Return (X, Y) of the center of cell containing provided text 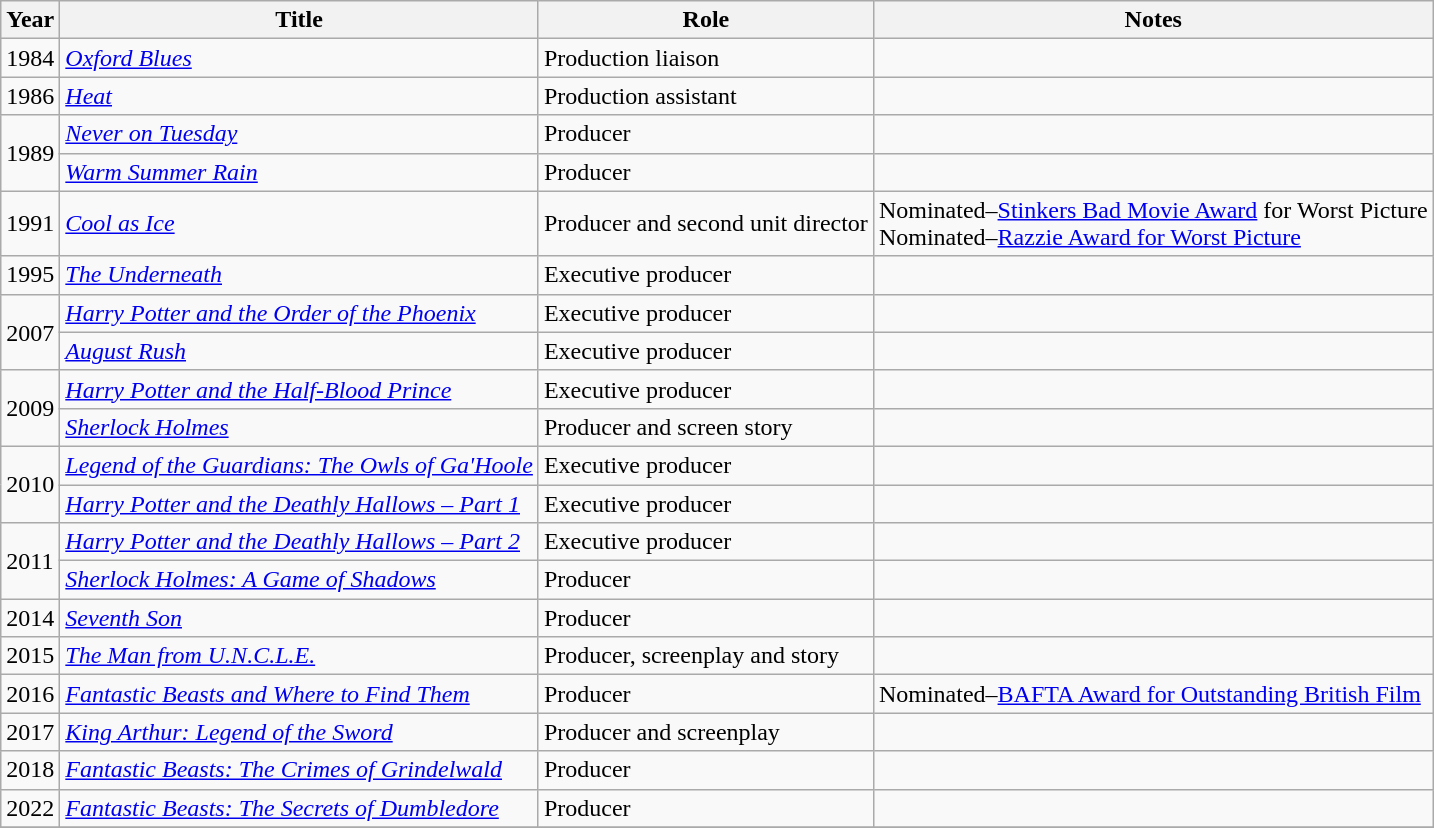
2015 (30, 656)
Title (300, 20)
Legend of the Guardians: The Owls of Ga'Hoole (300, 465)
Producer and second unit director (706, 224)
The Underneath (300, 275)
1995 (30, 275)
Notes (1153, 20)
2016 (30, 694)
Harry Potter and the Half-Blood Prince (300, 389)
Harry Potter and the Deathly Hallows – Part 1 (300, 503)
Cool as Ice (300, 224)
Fantastic Beasts: The Crimes of Grindelwald (300, 770)
2014 (30, 618)
King Arthur: Legend of the Sword (300, 732)
Sherlock Holmes (300, 427)
Harry Potter and the Order of the Phoenix (300, 313)
1984 (30, 58)
Producer and screenplay (706, 732)
2011 (30, 561)
2010 (30, 484)
2018 (30, 770)
Producer, screenplay and story (706, 656)
Harry Potter and the Deathly Hallows – Part 2 (300, 542)
1991 (30, 224)
Production assistant (706, 96)
1989 (30, 153)
Fantastic Beasts and Where to Find Them (300, 694)
Nominated–BAFTA Award for Outstanding British Film (1153, 694)
The Man from U.N.C.L.E. (300, 656)
Heat (300, 96)
1986 (30, 96)
Seventh Son (300, 618)
Sherlock Holmes: A Game of Shadows (300, 580)
Never on Tuesday (300, 134)
Warm Summer Rain (300, 172)
August Rush (300, 351)
2017 (30, 732)
Year (30, 20)
Nominated–Stinkers Bad Movie Award for Worst PictureNominated–Razzie Award for Worst Picture (1153, 224)
2007 (30, 332)
Producer and screen story (706, 427)
Oxford Blues (300, 58)
Role (706, 20)
Production liaison (706, 58)
Fantastic Beasts: The Secrets of Dumbledore (300, 808)
2009 (30, 408)
2022 (30, 808)
